Locate the cell with the specified text and output its [X, Y] center coordinate. 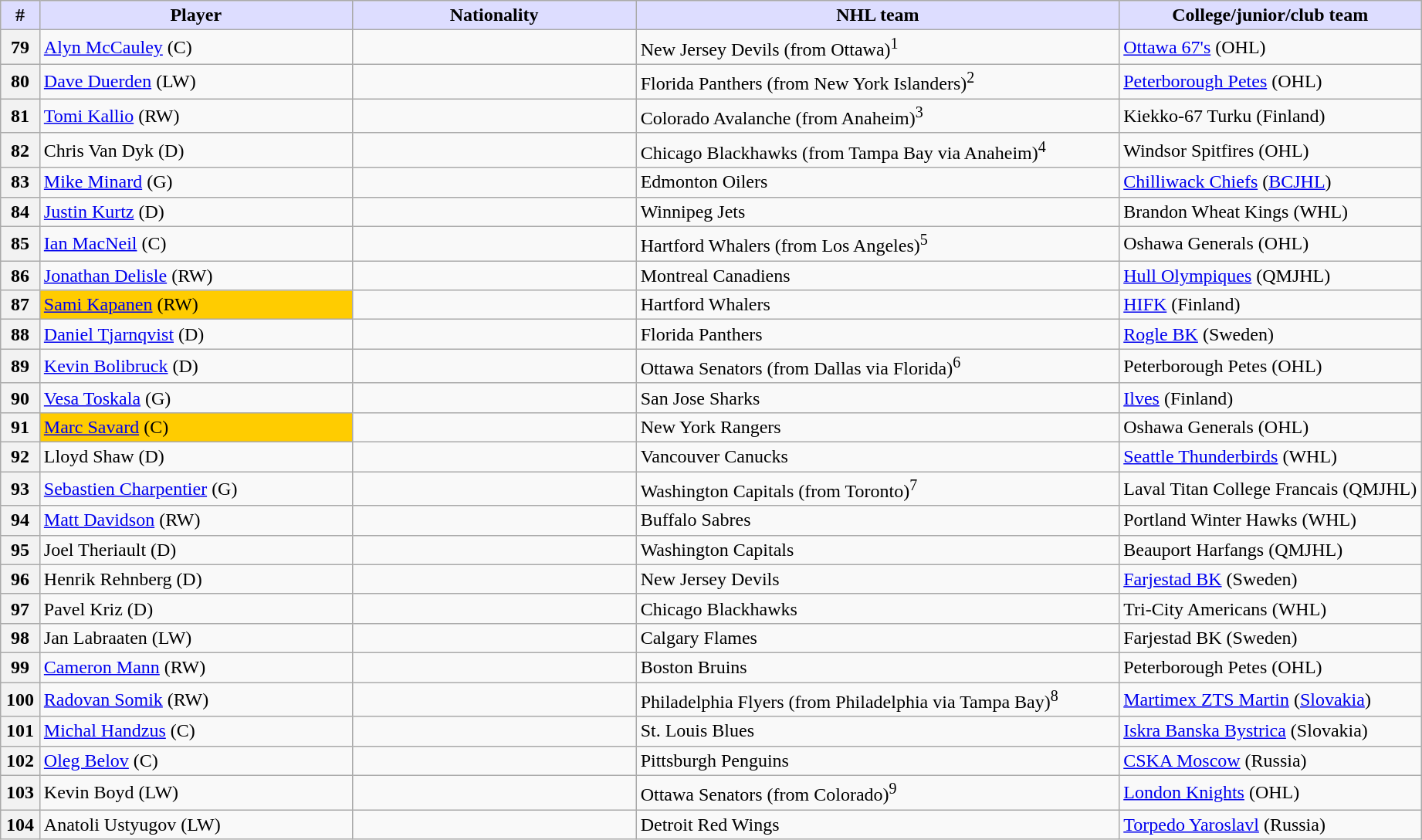
Cameron Mann (RW) [196, 668]
# [20, 15]
Player [196, 15]
Mike Minard (G) [196, 182]
College/junior/club team [1271, 15]
Chicago Blackhawks (from Tampa Bay via Anaheim)4 [878, 150]
Beauport Harfangs (QMJHL) [1271, 550]
Matt Davidson (RW) [196, 520]
Lloyd Shaw (D) [196, 457]
Anatoli Ustyugov (LW) [196, 825]
St. Louis Blues [878, 731]
99 [20, 668]
Detroit Red Wings [878, 825]
Pavel Kriz (D) [196, 608]
80 [20, 82]
Chicago Blackhawks [878, 608]
Hull Olympiques (QMJHL) [1271, 276]
Boston Bruins [878, 668]
Nationality [494, 15]
83 [20, 182]
88 [20, 334]
Michal Handzus (C) [196, 731]
Windsor Spitfires (OHL) [1271, 150]
93 [20, 489]
Ottawa 67's (OHL) [1271, 48]
Ilves (Finland) [1271, 398]
Iskra Banska Bystrica (Slovakia) [1271, 731]
101 [20, 731]
102 [20, 760]
Jonathan Delisle (RW) [196, 276]
Justin Kurtz (D) [196, 212]
New York Rangers [878, 428]
Tri-City Americans (WHL) [1271, 608]
Kiekko-67 Turku (Finland) [1271, 116]
Joel Theriault (D) [196, 550]
Alyn McCauley (C) [196, 48]
92 [20, 457]
Chris Van Dyk (D) [196, 150]
Edmonton Oilers [878, 182]
Vesa Toskala (G) [196, 398]
Sebastien Charpentier (G) [196, 489]
87 [20, 305]
Ottawa Senators (from Colorado)9 [878, 792]
Winnipeg Jets [878, 212]
Sami Kapanen (RW) [196, 305]
82 [20, 150]
90 [20, 398]
81 [20, 116]
Colorado Avalanche (from Anaheim)3 [878, 116]
79 [20, 48]
Hartford Whalers (from Los Angeles)5 [878, 244]
Kevin Boyd (LW) [196, 792]
100 [20, 699]
HIFK (Finland) [1271, 305]
96 [20, 579]
Buffalo Sabres [878, 520]
Washington Capitals (from Toronto)7 [878, 489]
London Knights (OHL) [1271, 792]
Portland Winter Hawks (WHL) [1271, 520]
Tomi Kallio (RW) [196, 116]
Florida Panthers (from New York Islanders)2 [878, 82]
Chilliwack Chiefs (BCJHL) [1271, 182]
Daniel Tjarnqvist (D) [196, 334]
Henrik Rehnberg (D) [196, 579]
Hartford Whalers [878, 305]
Oleg Belov (C) [196, 760]
Jan Labraaten (LW) [196, 638]
Florida Panthers [878, 334]
New Jersey Devils [878, 579]
84 [20, 212]
97 [20, 608]
89 [20, 366]
New Jersey Devils (from Ottawa)1 [878, 48]
86 [20, 276]
Martimex ZTS Martin (Slovakia) [1271, 699]
Washington Capitals [878, 550]
91 [20, 428]
Ottawa Senators (from Dallas via Florida)6 [878, 366]
CSKA Moscow (Russia) [1271, 760]
Philadelphia Flyers (from Philadelphia via Tampa Bay)8 [878, 699]
Seattle Thunderbirds (WHL) [1271, 457]
85 [20, 244]
Marc Savard (C) [196, 428]
Laval Titan College Francais (QMJHL) [1271, 489]
San Jose Sharks [878, 398]
Pittsburgh Penguins [878, 760]
Montreal Canadiens [878, 276]
Torpedo Yaroslavl (Russia) [1271, 825]
103 [20, 792]
Kevin Bolibruck (D) [196, 366]
94 [20, 520]
Ian MacNeil (C) [196, 244]
Rogle BK (Sweden) [1271, 334]
Radovan Somik (RW) [196, 699]
Vancouver Canucks [878, 457]
95 [20, 550]
Brandon Wheat Kings (WHL) [1271, 212]
104 [20, 825]
NHL team [878, 15]
Dave Duerden (LW) [196, 82]
98 [20, 638]
Calgary Flames [878, 638]
